Identify which cell holds the provided text, then report its (X, Y) central coordinate. 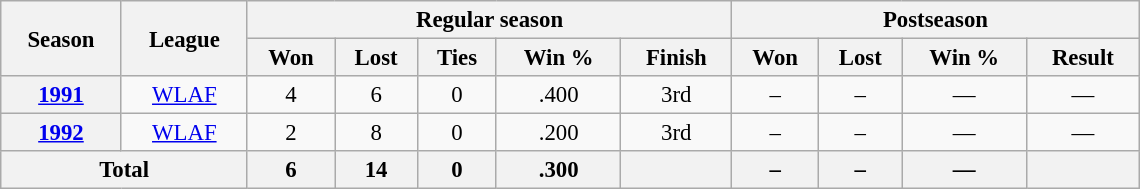
2 (290, 133)
Regular season (489, 20)
.200 (558, 133)
8 (376, 133)
Total (124, 170)
Ties (458, 58)
League (184, 38)
Season (61, 38)
1992 (61, 133)
Finish (676, 58)
.300 (558, 170)
.400 (558, 95)
Postseason (936, 20)
14 (376, 170)
1991 (61, 95)
Result (1084, 58)
4 (290, 95)
